Scan for the cell matching the given text and deliver its [x, y] coordinate at center. 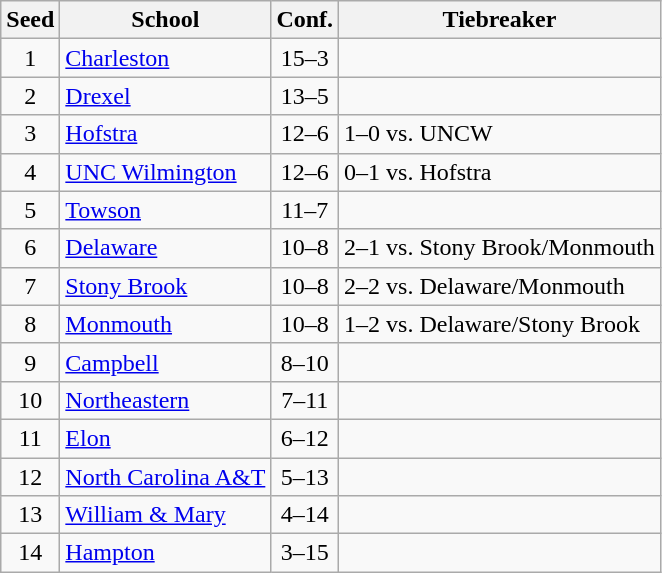
4 [30, 172]
0–1 vs. Hofstra [500, 172]
Towson [166, 210]
Hampton [166, 553]
7 [30, 286]
Conf. [305, 20]
Northeastern [166, 400]
2–1 vs. Stony Brook/Monmouth [500, 248]
Drexel [166, 96]
Monmouth [166, 324]
1 [30, 58]
7–11 [305, 400]
3–15 [305, 553]
Charleston [166, 58]
6–12 [305, 438]
8–10 [305, 362]
6 [30, 248]
School [166, 20]
8 [30, 324]
North Carolina A&T [166, 477]
3 [30, 134]
11 [30, 438]
UNC Wilmington [166, 172]
2 [30, 96]
Campbell [166, 362]
10 [30, 400]
2–2 vs. Delaware/Monmouth [500, 286]
14 [30, 553]
13 [30, 515]
12 [30, 477]
Elon [166, 438]
Hofstra [166, 134]
13–5 [305, 96]
5 [30, 210]
4–14 [305, 515]
11–7 [305, 210]
15–3 [305, 58]
9 [30, 362]
Delaware [166, 248]
William & Mary [166, 515]
1–2 vs. Delaware/Stony Brook [500, 324]
Stony Brook [166, 286]
1–0 vs. UNCW [500, 134]
Seed [30, 20]
5–13 [305, 477]
Tiebreaker [500, 20]
